From the cell containing the given text, extract its center point as [X, Y] coordinate. 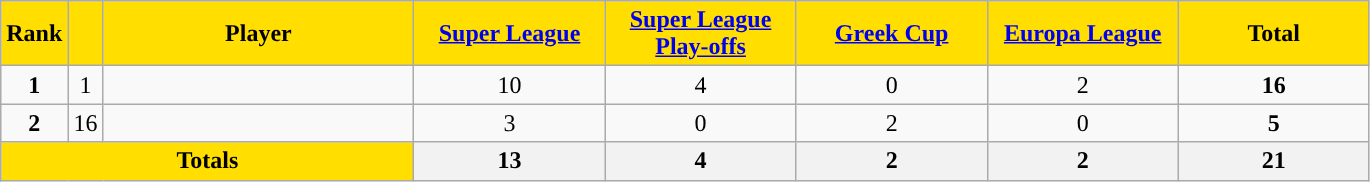
13 [510, 161]
21 [1274, 161]
3 [510, 123]
Total [1274, 34]
Rank [34, 34]
Super League Play-offs [700, 34]
10 [510, 85]
Player [258, 34]
Super League [510, 34]
Greek Cup [892, 34]
Totals [208, 161]
5 [1274, 123]
Europa League [1082, 34]
